Output the [X, Y] coordinate of the center of the cell containing the given text.  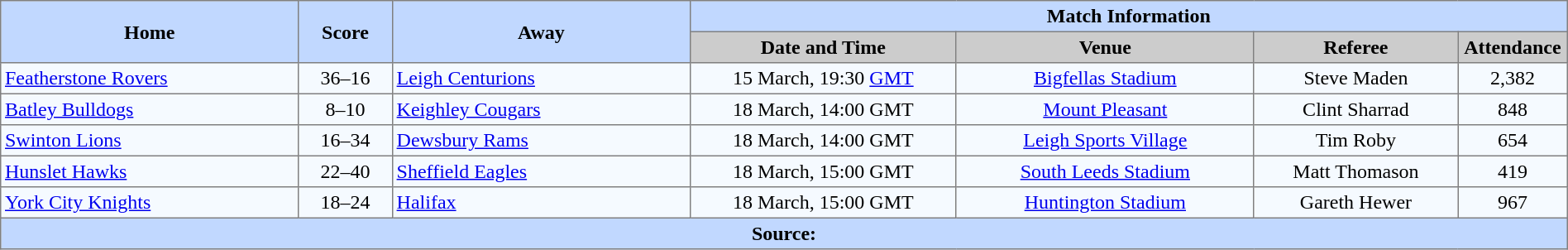
Bigfellas Stadium [1105, 79]
Keighley Cougars [541, 109]
967 [1513, 203]
Sheffield Eagles [541, 171]
Home [150, 31]
Date and Time [823, 47]
Steve Maden [1355, 79]
Referee [1355, 47]
Away [541, 31]
Batley Bulldogs [150, 109]
Source: [784, 233]
Match Information [1128, 17]
36–16 [346, 79]
Venue [1105, 47]
Hunslet Hawks [150, 171]
16–34 [346, 141]
Huntington Stadium [1105, 203]
848 [1513, 109]
Matt Thomason [1355, 171]
Swinton Lions [150, 141]
2,382 [1513, 79]
Featherstone Rovers [150, 79]
York City Knights [150, 203]
South Leeds Stadium [1105, 171]
Leigh Centurions [541, 79]
8–10 [346, 109]
Halifax [541, 203]
419 [1513, 171]
654 [1513, 141]
Mount Pleasant [1105, 109]
15 March, 19:30 GMT [823, 79]
Attendance [1513, 47]
Leigh Sports Village [1105, 141]
Score [346, 31]
Dewsbury Rams [541, 141]
Tim Roby [1355, 141]
22–40 [346, 171]
18–24 [346, 203]
Gareth Hewer [1355, 203]
Clint Sharrad [1355, 109]
